Output the (X, Y) coordinate of the center of the cell containing the given text.  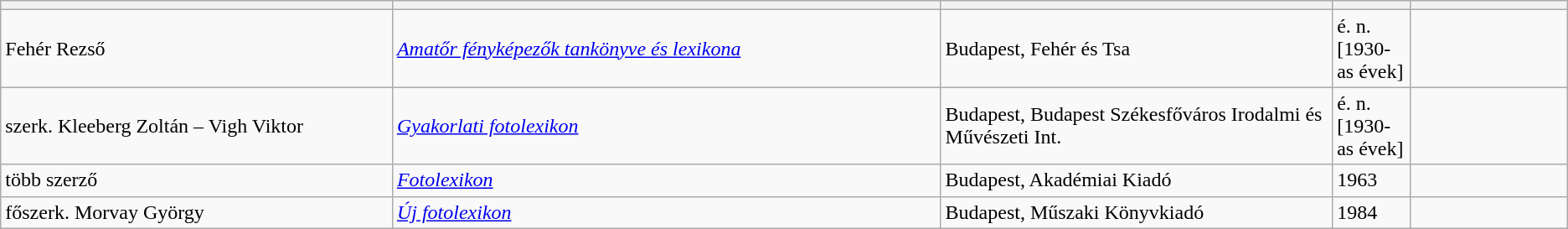
Budapest, Akadémiai Kiadó (1137, 180)
Fehér Rezső (197, 49)
Budapest, Budapest Székesfőváros Irodalmi és Művészeti Int. (1137, 126)
1963 (1372, 180)
főszerk. Morvay György (197, 212)
Gyakorlati fotolexikon (667, 126)
szerk. Kleeberg Zoltán – Vigh Viktor (197, 126)
Amatőr fényképezők tankönyve és lexikona (667, 49)
Új fotolexikon (667, 212)
1984 (1372, 212)
Fotolexikon (667, 180)
Budapest, Fehér és Tsa (1137, 49)
több szerző (197, 180)
Budapest, Műszaki Könyvkiadó (1137, 212)
